Determine the [X, Y] coordinate at the center of the cell enclosing the given text.  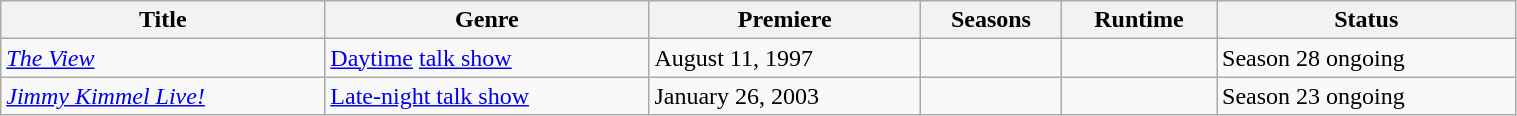
Daytime talk show [487, 58]
The View [163, 58]
Runtime [1138, 20]
Genre [487, 20]
Jimmy Kimmel Live! [163, 96]
August 11, 1997 [785, 58]
Status [1367, 20]
January 26, 2003 [785, 96]
Season 23 ongoing [1367, 96]
Late-night talk show [487, 96]
Premiere [785, 20]
Title [163, 20]
Seasons [992, 20]
Season 28 ongoing [1367, 58]
